From the cell containing the given text, extract its center point as [X, Y] coordinate. 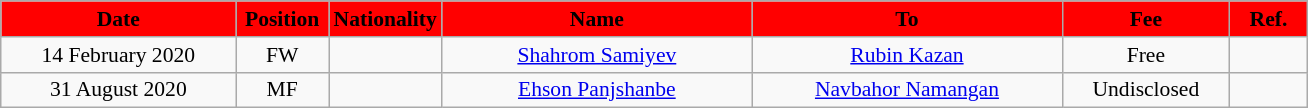
MF [282, 90]
14 February 2020 [118, 55]
Shahrom Samiyev [597, 55]
Undisclosed [1146, 90]
Nationality [384, 19]
Fee [1146, 19]
Ref. [1269, 19]
FW [282, 55]
Date [118, 19]
Rubin Kazan [907, 55]
Ehson Panjshanbe [597, 90]
Free [1146, 55]
Name [597, 19]
Position [282, 19]
Navbahor Namangan [907, 90]
To [907, 19]
31 August 2020 [118, 90]
